Identify which cell holds the provided text, then report its [x, y] central coordinate. 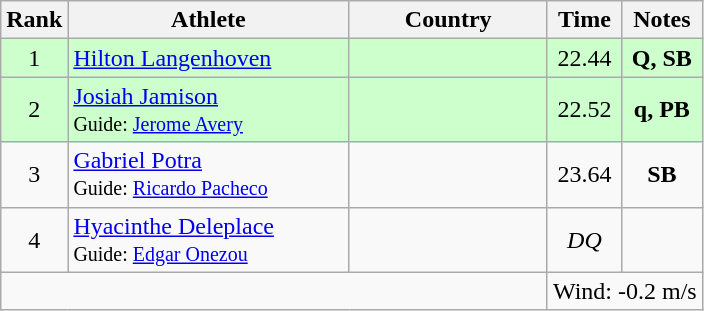
Wind: -0.2 m/s [624, 291]
1 [34, 58]
Gabriel PotraGuide: Ricardo Pacheco [208, 174]
SB [662, 174]
22.44 [584, 58]
Athlete [208, 20]
Country [448, 20]
3 [34, 174]
Q, SB [662, 58]
4 [34, 240]
Notes [662, 20]
2 [34, 110]
Hilton Langenhoven [208, 58]
22.52 [584, 110]
Time [584, 20]
Rank [34, 20]
23.64 [584, 174]
q, PB [662, 110]
DQ [584, 240]
Hyacinthe DeleplaceGuide: Edgar Onezou [208, 240]
Josiah JamisonGuide: Jerome Avery [208, 110]
